Extract the [x, y] coordinate from the center of the cell holding the provided text.  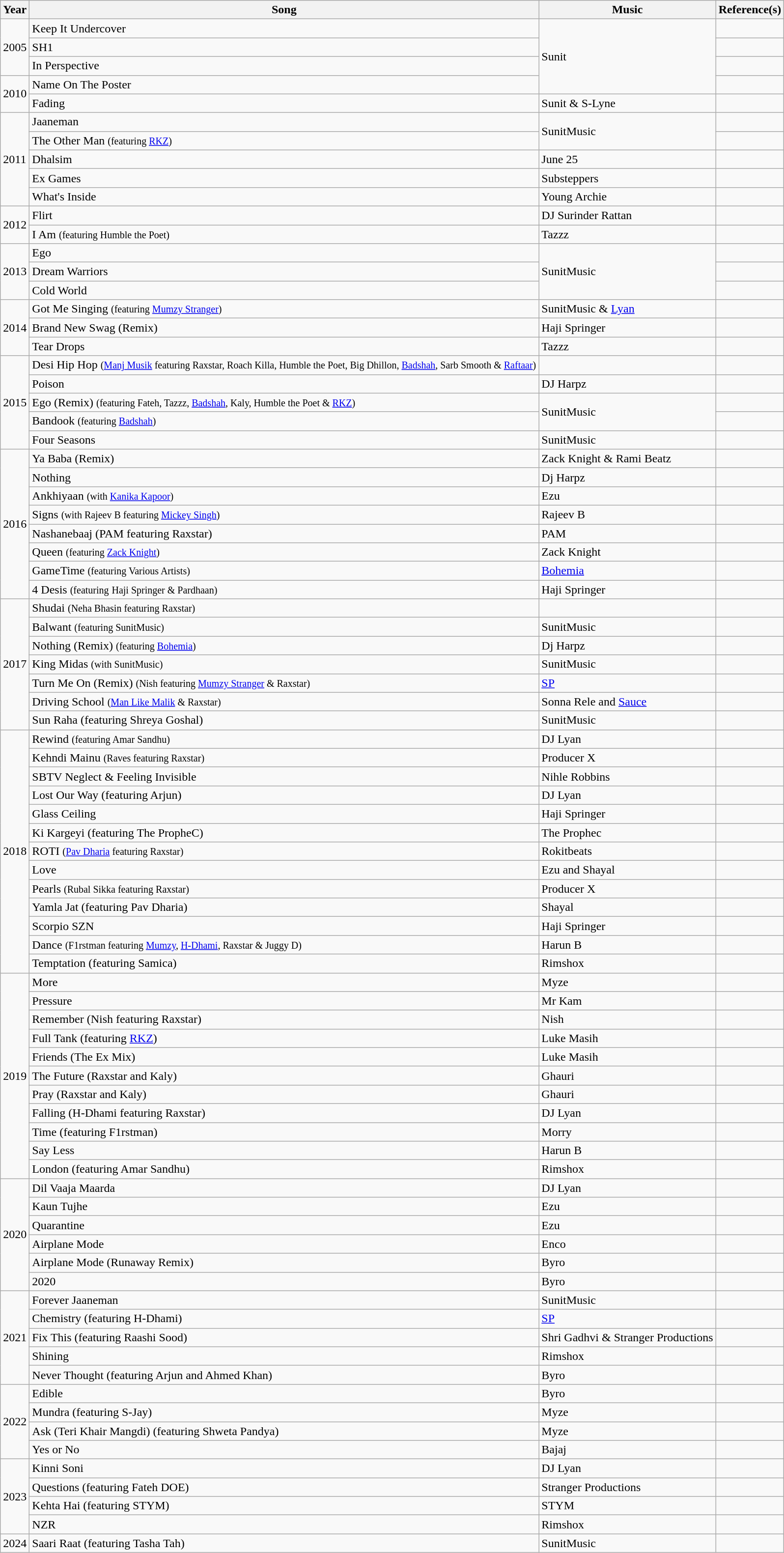
Pray (Raxstar and Kaly) [284, 1094]
Song [284, 10]
ROTI (Pav Dharia featuring Raxstar) [284, 851]
Ankhiyaan (with Kanika Kapoor) [284, 496]
Time (featuring F1rstman) [284, 1131]
Dance (F1rstman featuring Mumzy, H-Dhami, Raxstar & Juggy D) [284, 945]
Bandook (featuring Badshah) [284, 421]
Turn Me On (Remix) (Nish featuring Mumzy Stranger & Raxstar) [284, 683]
2023 [15, 1497]
Lost Our Way (featuring Arjun) [284, 795]
Balwant (featuring SunitMusic) [284, 627]
2005 [15, 47]
NZR [284, 1525]
Kaun Tujhe [284, 1207]
Chemistry (featuring H-Dhami) [284, 1319]
2012 [15, 225]
Ki Kargeyi (featuring The PropheC) [284, 833]
Pressure [284, 1001]
King Midas (with SunitMusic) [284, 664]
Love [284, 870]
Airplane Mode (Runaway Remix) [284, 1263]
PAM [627, 533]
Yes or No [284, 1450]
Nothing [284, 477]
Rajeev B [627, 514]
Sun Raha (featuring Shreya Goshal) [284, 720]
Flirt [284, 215]
Full Tank (featuring RKZ) [284, 1038]
Driving School (Man Like Malik & Raxstar) [284, 702]
In Perspective [284, 66]
Pearls (Rubal Sikka featuring Raxstar) [284, 889]
Dhalsim [284, 159]
DJ Surinder Rattan [627, 215]
2019 [15, 1076]
Kinni Soni [284, 1468]
Scorpio SZN [284, 926]
Say Less [284, 1151]
Sunit [627, 56]
Zack Knight & Rami Beatz [627, 458]
Tear Drops [284, 346]
More [284, 982]
2024 [15, 1543]
Yamla Jat (featuring Pav Dharia) [284, 907]
The Other Man (featuring RKZ) [284, 141]
Kehta Hai (featuring STYM) [284, 1506]
Shining [284, 1356]
Remember (Nish featuring Raxstar) [284, 1019]
Bajaj [627, 1450]
Fading [284, 103]
DJ Harpz [627, 384]
SH1 [284, 47]
The Prophec [627, 833]
2018 [15, 851]
2015 [15, 402]
Cold World [284, 290]
Brand New Swag (Remix) [284, 328]
Ya Baba (Remix) [284, 458]
Young Archie [627, 197]
Poison [284, 384]
Bohemia [627, 571]
Falling (H-Dhami featuring Raxstar) [284, 1113]
Edible [284, 1393]
Desi Hip Hop (Manj Musik featuring Raxstar, Roach Killa, Humble the Poet, Big Dhillon, Badshah, Sarb Smooth & Raftaar) [284, 365]
Morry [627, 1131]
Reference(s) [750, 10]
Ask (Teri Khair Mangdi) (featuring Shweta Pandya) [284, 1431]
Nashanebaaj (PAM featuring Raxstar) [284, 533]
What's Inside [284, 197]
Dil Vaaja Maarda [284, 1188]
June 25 [627, 159]
Forever Jaaneman [284, 1300]
Nihle Robbins [627, 776]
Queen (featuring Zack Knight) [284, 552]
2016 [15, 524]
2017 [15, 664]
Got Me Singing (featuring Mumzy Stranger) [284, 309]
Zack Knight [627, 552]
Jaaneman [284, 122]
Shayal [627, 907]
SBTV Neglect & Feeling Invisible [284, 776]
GameTime (featuring Various Artists) [284, 571]
Rewind (featuring Amar Sandhu) [284, 739]
I Am (featuring Humble the Poet) [284, 234]
Shri Gadhvi & Stranger Productions [627, 1337]
Mr Kam [627, 1001]
Fix This (featuring Raashi Sood) [284, 1337]
Saari Raat (featuring Tasha Tah) [284, 1543]
London (featuring Amar Sandhu) [284, 1169]
Temptation (featuring Samica) [284, 963]
Quarantine [284, 1225]
Stranger Productions [627, 1487]
Questions (featuring Fateh DOE) [284, 1487]
2013 [15, 272]
Keep It Undercover [284, 28]
Sonna Rele and Sauce [627, 702]
Year [15, 10]
4 Desis (featuring Haji Springer & Pardhaan) [284, 590]
Airplane Mode [284, 1244]
Substeppers [627, 178]
Name On The Poster [284, 85]
Kehndi Mainu (Raves featuring Raxstar) [284, 758]
Rokitbeats [627, 851]
Ego (Remix) (featuring Fateh, Tazzz, Badshah, Kaly, Humble the Poet & RKZ) [284, 402]
Four Seasons [284, 440]
SunitMusic & Lyan [627, 309]
2011 [15, 159]
Enco [627, 1244]
2022 [15, 1421]
Ex Games [284, 178]
The Future (Raxstar and Kaly) [284, 1075]
2010 [15, 94]
Dream Warriors [284, 272]
Never Thought (featuring Arjun and Ahmed Khan) [284, 1375]
Signs (with Rajeev B featuring Mickey Singh) [284, 514]
Nothing (Remix) (featuring Bohemia) [284, 646]
Glass Ceiling [284, 814]
Nish [627, 1019]
Shudai (Neha Bhasin featuring Raxstar) [284, 608]
Ego [284, 253]
Ezu and Shayal [627, 870]
2014 [15, 328]
STYM [627, 1506]
Sunit & S-Lyne [627, 103]
2021 [15, 1337]
Mundra (featuring S-Jay) [284, 1412]
Friends (The Ex Mix) [284, 1057]
Music [627, 10]
